Output the [X, Y] coordinate of the center of the cell containing the given text.  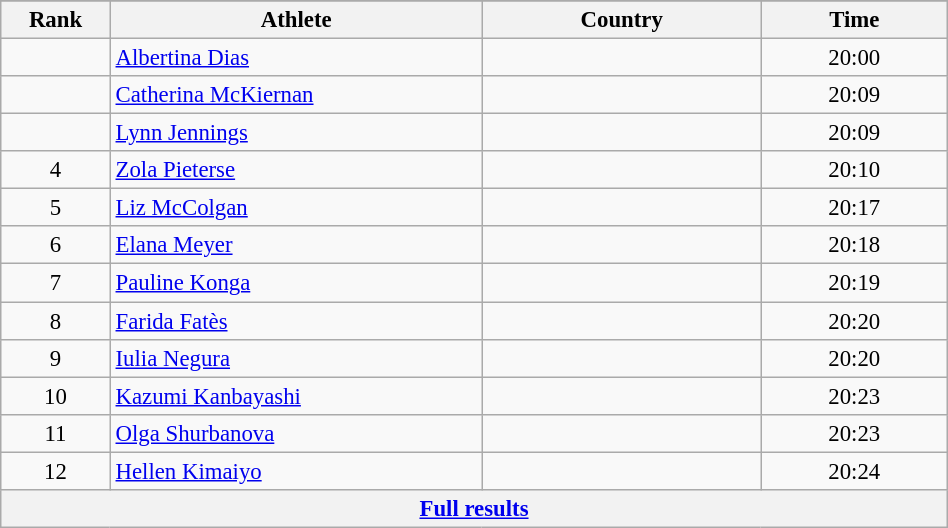
10 [56, 396]
11 [56, 433]
4 [56, 170]
20:24 [854, 471]
9 [56, 358]
Catherina McKiernan [296, 95]
Full results [474, 509]
Liz McColgan [296, 208]
Rank [56, 20]
Kazumi Kanbayashi [296, 396]
7 [56, 283]
5 [56, 208]
20:17 [854, 208]
20:00 [854, 58]
12 [56, 471]
Albertina Dias [296, 58]
Hellen Kimaiyo [296, 471]
20:10 [854, 170]
Time [854, 20]
Athlete [296, 20]
20:18 [854, 245]
Elana Meyer [296, 245]
6 [56, 245]
Olga Shurbanova [296, 433]
Farida Fatès [296, 321]
Iulia Negura [296, 358]
Pauline Konga [296, 283]
20:19 [854, 283]
Lynn Jennings [296, 133]
Country [622, 20]
8 [56, 321]
Zola Pieterse [296, 170]
